Return [X, Y] of the center of cell containing provided text 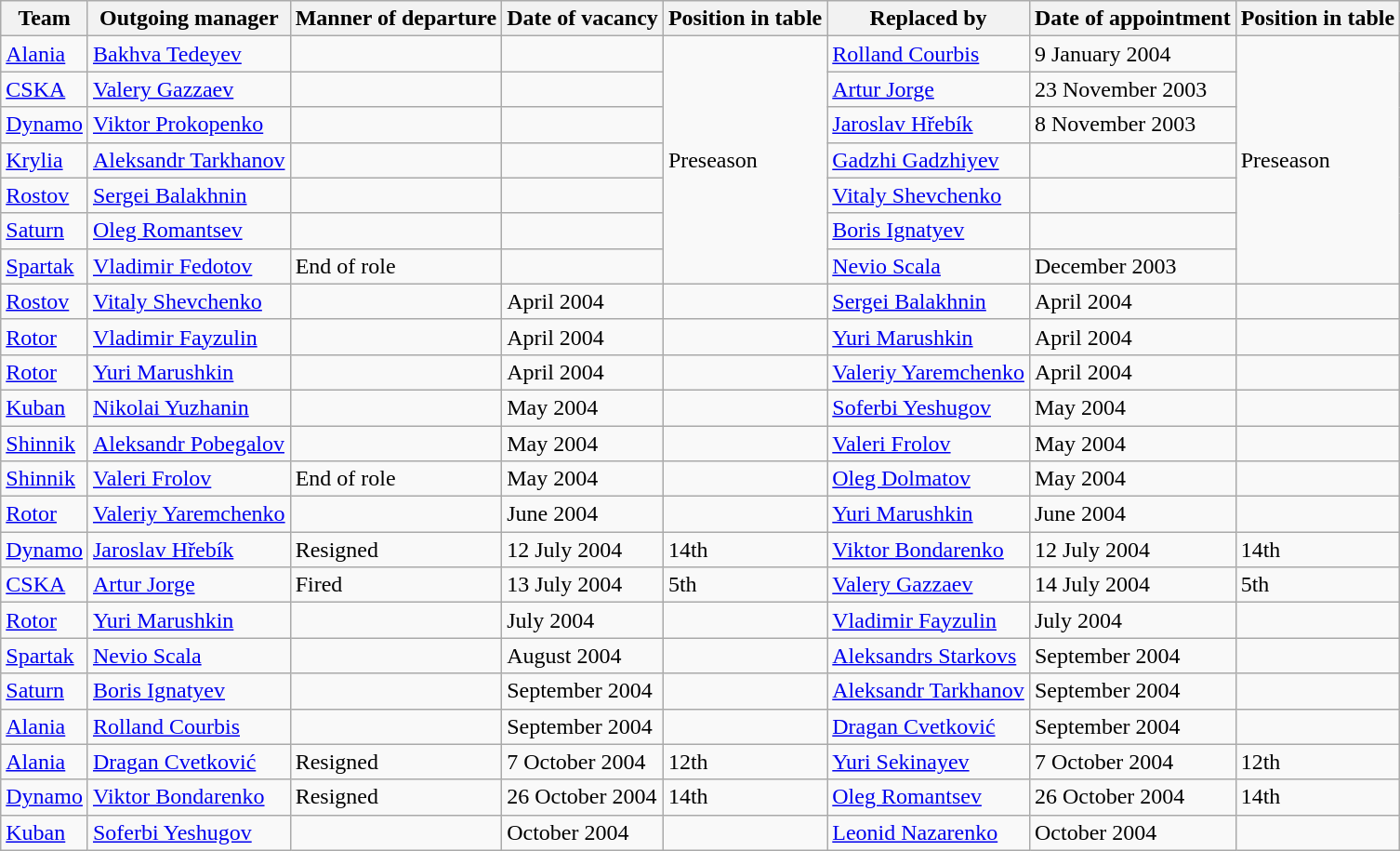
Aleksandr Pobegalov [189, 444]
Krylia [45, 160]
13 July 2004 [583, 585]
Vladimir Fedotov [189, 266]
Oleg Dolmatov [929, 479]
Replaced by [929, 19]
Leonid Nazarenko [929, 832]
Bakhva Tedeyev [189, 54]
9 January 2004 [1132, 54]
Date of vacancy [583, 19]
Nikolai Yuzhanin [189, 407]
August 2004 [583, 656]
23 November 2003 [1132, 89]
Viktor Prokopenko [189, 125]
December 2003 [1132, 266]
Aleksandrs Starkovs [929, 656]
Gadzhi Gadzhiyev [929, 160]
Yuri Sekinayev [929, 762]
14 July 2004 [1132, 585]
8 November 2003 [1132, 125]
Fired [396, 585]
Outgoing manager [189, 19]
Date of appointment [1132, 19]
Team [45, 19]
Manner of departure [396, 19]
